For the text-containing cell, return its midpoint in (x, y) coordinate format. 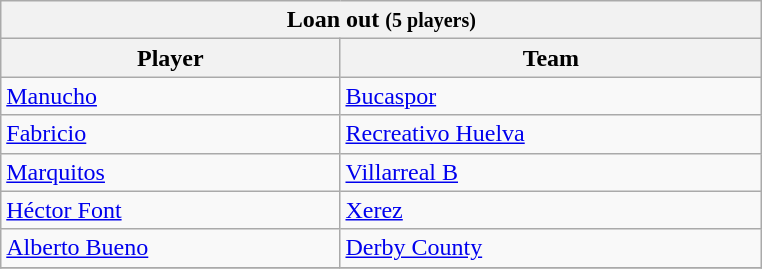
Loan out (5 players) (382, 20)
Alberto Bueno (170, 248)
Marquitos (170, 172)
Villarreal B (551, 172)
Derby County (551, 248)
Bucaspor (551, 96)
Player (170, 58)
Recreativo Huelva (551, 134)
Team (551, 58)
Fabricio (170, 134)
Manucho (170, 96)
Héctor Font (170, 210)
Xerez (551, 210)
